Find where the given text appears and provide that cell's center as [x, y] coordinate. 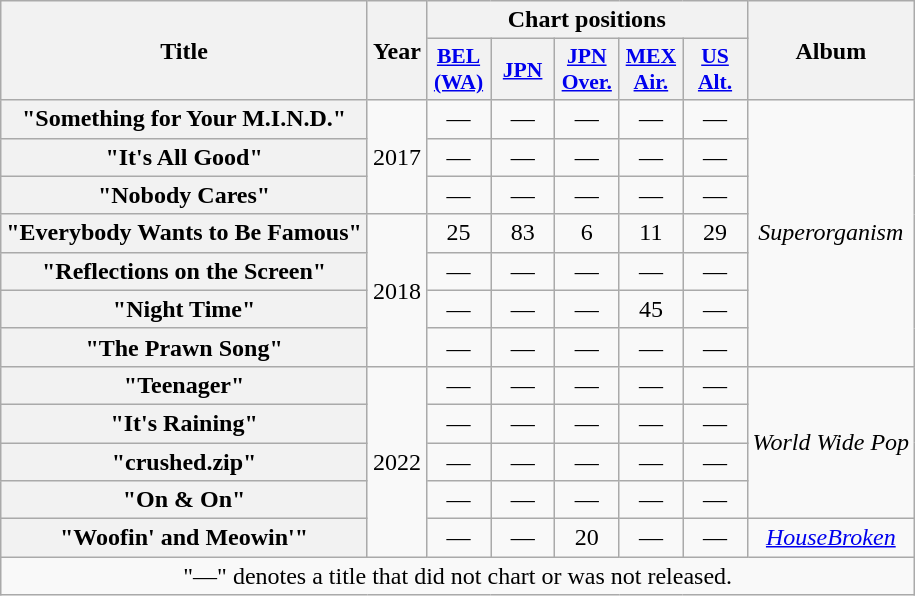
2022 [396, 461]
29 [715, 233]
"crushed.zip" [184, 461]
"—" denotes a title that did not chart or was not released. [458, 576]
20 [587, 538]
"The Prawn Song" [184, 347]
MEXAir. [651, 70]
Year [396, 50]
"Something for Your M.I.N.D." [184, 119]
2017 [396, 157]
"It's All Good" [184, 157]
"Teenager" [184, 385]
"Nobody Cares" [184, 195]
2018 [396, 290]
Chart positions [586, 20]
JPNOver. [587, 70]
"Reflections on the Screen" [184, 271]
45 [651, 309]
83 [523, 233]
11 [651, 233]
HouseBroken [831, 538]
JPN [523, 70]
"Woofin' and Meowin'" [184, 538]
"It's Raining" [184, 423]
Album [831, 50]
25 [458, 233]
"Night Time" [184, 309]
Superorganism [831, 233]
USAlt. [715, 70]
BEL(WA) [458, 70]
"Everybody Wants to Be Famous" [184, 233]
6 [587, 233]
Title [184, 50]
"On & On" [184, 500]
World Wide Pop [831, 442]
